Return [X, Y] of the center of cell containing provided text 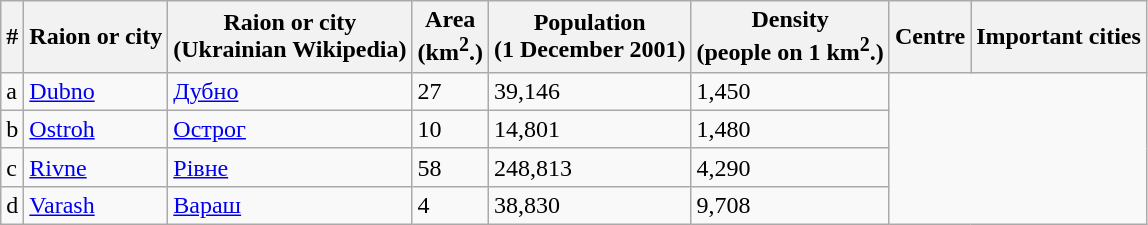
Density(people on 1 km2.) [790, 37]
Ostroh [96, 129]
39,146 [590, 91]
Important cities [1059, 37]
58 [450, 167]
1,450 [790, 91]
d [12, 205]
Raion or city(Ukrainian Wikipedia) [290, 37]
14,801 [590, 129]
Острог [290, 129]
248,813 [590, 167]
1,480 [790, 129]
10 [450, 129]
b [12, 129]
# [12, 37]
Дубно [290, 91]
27 [450, 91]
Varash [96, 205]
Вараш [290, 205]
Centre [930, 37]
9,708 [790, 205]
4,290 [790, 167]
Dubno [96, 91]
38,830 [590, 205]
4 [450, 205]
Population(1 December 2001) [590, 37]
Raion or city [96, 37]
Рівне [290, 167]
c [12, 167]
Rivne [96, 167]
a [12, 91]
Area(km2.) [450, 37]
